Output the (x, y) coordinate of the center of the cell containing the given text.  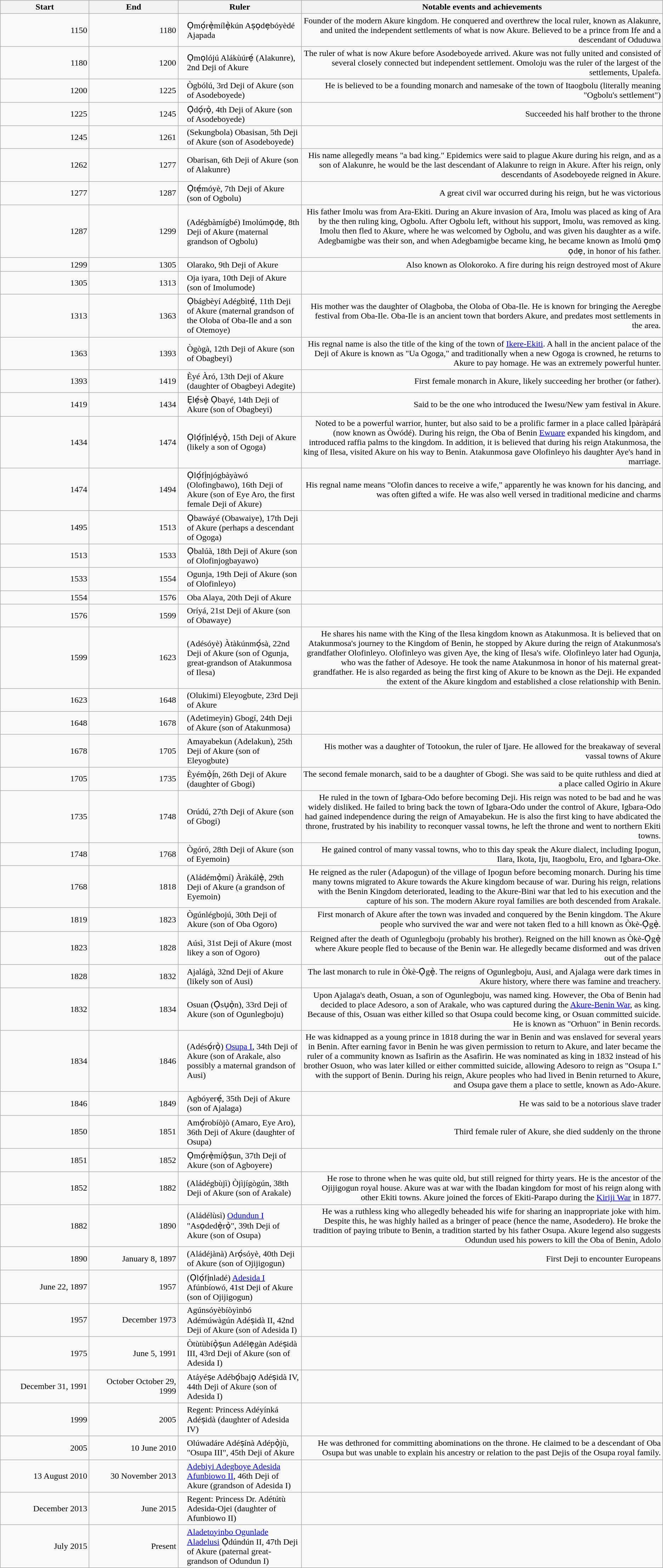
Amọ́robíòjò (Amaro, Eye Aro), 36th Deji of Akure (daughter of Osupa) (240, 1132)
(Adetimeyin) Gbogí, 24th Deji of Akure (son of Atakunmosa) (240, 723)
Osuan (Ọ̀sụọ̀n), 33rd Deji of Akure (son of Ogunlegboju) (240, 1009)
1262 (45, 165)
Obarisan, 6th Deji of Akure (son of Alakunre) (240, 165)
Ẹlẹ́sẹ̀ Ọbayé, 14th Deji of Akure (son of Obagbeyi) (240, 405)
Ọmọ́rẹ̀míọ̀ṣun, 37th Deji of Akure (son of Agboyere) (240, 1160)
Ọmọ́rẹ̀mílẹ̀kún Aṣọdẹbóyèdé Ajapada (240, 30)
Ọlọ́fịnjógbàyàwó (Olofingbawo), 16th Deji of Akure (son of Eye Aro, the first female Deji of Akure) (240, 490)
June 2015 (134, 1508)
Orúdú, 27th Deji of Akure (son of Gbogi) (240, 816)
December 2013 (45, 1508)
1818 (134, 887)
13 August 2010 (45, 1476)
(Aládélùsì) Odundun I "Asọdedẹ̀rọ̀", 39th Deji of Akure (son of Osupa) (240, 1225)
Oba Alaya, 20th Deji of Akure (240, 597)
Present (134, 1546)
Amayabekun (Adelakun), 25th Deji of Akure (son of Eleyogbute) (240, 751)
Ògògà, 12th Deji of Akure (son of Obagbeyi) (240, 353)
Èyémọ̀ị́n, 26th Deji of Akure (daughter of Gbogi) (240, 779)
Ruler (240, 7)
(Ọlọ́fịnladé) Adesida I Afúnbíowó, 41st Deji of Akure (son of Ojijigogun) (240, 1287)
The second female monarch, said to be a daughter of Gbogi. She was said to be quite ruthless and died at a place called Ogirio in Akure (482, 779)
First Deji to encounter Europeans (482, 1259)
Agbóyerẹ́, 35th Deji of Akure (son of Ajalaga) (240, 1103)
Also known as Olokoroko. A fire during his reign destroyed most of Akure (482, 264)
(Adésóyè) Àtàkúnmọ́sà, 22nd Deji of Akure (son of Ogunja, great-grandson of Atakunmosa of Ilesa) (240, 658)
Adebiyi Adegboye Adesida Afunbiowo II, 46th Deji of Akure (grandson of Adesida I) (240, 1476)
1150 (45, 30)
Ọmọlójú Alákùúrẹ́ (Alakunre), 2nd Deji of Akure (240, 63)
Atáyéṣe Adébọ́bajọ Adéṣidà IV, 44th Deji of Akure (son of Adesida I) (240, 1387)
Regent: Princess Adéyínká Adéṣidà (daughter of Adesida IV) (240, 1420)
Ọlọ́fịnlẹ́yọ̀, 15th Deji of Akure (likely a son of Ogoga) (240, 442)
June 22, 1897 (45, 1287)
Aladetoyinbo Ogunlade Aladelusi Ọ̀dúndún II, 47th Deji of Akure (paternal great-grandson of Odundun I) (240, 1546)
June 5, 1991 (134, 1353)
A great civil war occurred during his reign, but he was victorious (482, 193)
Ajalágà, 32nd Deji of Akure (likely son of Ausi) (240, 977)
Èyé Àró, 13th Deji of Akure (daughter of Obagbeyi Adegite) (240, 381)
Notable events and achievements (482, 7)
(Aládégbùjì) Òjìjígògún, 38th Deji of Akure (son of Arakale) (240, 1188)
Olarako, 9th Deji of Akure (240, 264)
Regent: Princess Dr. Adétútù Adesida-Ojei (daughter of Afunbiowo II) (240, 1508)
Start (45, 7)
1850 (45, 1132)
1819 (45, 920)
Third female ruler of Akure, she died suddenly on the throne (482, 1132)
End (134, 7)
Oríyá, 21st Deji of Akure (son of Obawaye) (240, 616)
1495 (45, 527)
(Olukimi) Eleyogbute, 23rd Deji of Akure (240, 700)
(Adésọ́rọ̀) Osupa I, 34th Deji of Akure (son of Arakale, also possibly a maternal grandson of Ausi) (240, 1061)
1999 (45, 1420)
1975 (45, 1353)
Olúwadáre Adéṣínà Adépọ̀jù, "Osupa III", 45th Deji of Akure (240, 1448)
30 November 2013 (134, 1476)
Aúsì, 31st Deji of Akure (most likey a son of Ogoro) (240, 948)
1494 (134, 490)
He gained control of many vassal towns, who to this day speak the Akure dialect, including Ipogun, Ilara, Ikota, Iju, Itaogbolu, Ero, and Igbara-Oke. (482, 854)
His mother was a daughter of Totookun, the ruler of Ijare. He allowed for the breakaway of several vassal towns of Akure (482, 751)
July 2015 (45, 1546)
Succeeded his half brother to the throne (482, 114)
December 1973 (134, 1320)
Ọ̀tẹ́móyè, 7th Deji of Akure (son of Ogbolu) (240, 193)
He was said to be a notorious slave trader (482, 1103)
Òtùtùbíọ̀ṣun Adélẹgàn Adéṣidà III, 43rd Deji of Akure (son of Adesida I) (240, 1353)
Ògbólú, 3rd Deji of Akure (son of Asodeboyede) (240, 91)
1849 (134, 1103)
He is believed to be a founding monarch and namesake of the town of Itaogbolu (literally meaning "Ogbolu's settlement") (482, 91)
Said to be the one who introduced the Iwesu/New yam festival in Akure. (482, 405)
January 8, 1897 (134, 1259)
1261 (134, 137)
(Sekungbola) Obasisan, 5th Deji of Akure (son of Asodeboyede) (240, 137)
(Aládémọ̀mí) Àràkálẹ̀, 29th Deji of Akure (a grandson of Eyemoin) (240, 887)
Ògúnlégbojú, 30th Deji of Akure (son of Oba Ogoro) (240, 920)
(Adégbàmígbé) Imolúmọdẹ, 8th Deji of Akure (maternal grandson of Ogbolu) (240, 231)
Ọbalúà, 18th Deji of Akure (son of Olofinjogbayawo) (240, 556)
October October 29, 1999 (134, 1387)
10 June 2010 (134, 1448)
Ọbawáyé (Obawaiye), 17th Deji of Akure (perhaps a descendant of Ogoga) (240, 527)
Agúnsóyèbíòyìnbó Adémúwàgún Adéṣidà II, 42nd Deji of Akure (son of Adesida I) (240, 1320)
(Aládéjànà) Arọ́sóyè, 40th Deji of Akure (son of Ojijigogun) (240, 1259)
Ògóró, 28th Deji of Akure (son of Eyemoin) (240, 854)
Ọ̀dọ́rọ̀, 4th Deji of Akure (son of Asodeboyede) (240, 114)
December 31, 1991 (45, 1387)
Ọbágbèyí Adégbìtẹ́, 11th Deji of Akure (maternal grandson of the Oloba of Oba-Ile and a son of Otemoye) (240, 315)
Oja iyara, 10th Deji of Akure (son of Imolumode) (240, 283)
Ogunja, 19th Deji of Akure (son of Olofinleyo) (240, 579)
First female monarch in Akure, likely succeeding her brother (or father). (482, 381)
